Capture the cell that displays the provided text and extract its (X, Y) central coordinate. 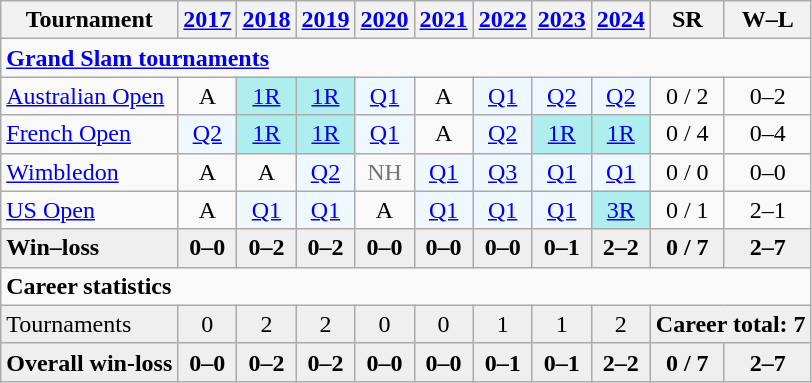
W–L (768, 20)
Grand Slam tournaments (406, 58)
Overall win-loss (90, 362)
Career total: 7 (730, 324)
French Open (90, 134)
Q3 (502, 172)
NH (384, 172)
2023 (562, 20)
Career statistics (406, 286)
2017 (208, 20)
0 / 0 (687, 172)
2019 (326, 20)
2–1 (768, 210)
SR (687, 20)
2018 (266, 20)
Tournament (90, 20)
0 / 1 (687, 210)
Wimbledon (90, 172)
0–4 (768, 134)
US Open (90, 210)
0 / 4 (687, 134)
Win–loss (90, 248)
2022 (502, 20)
3R (620, 210)
2021 (444, 20)
0 / 2 (687, 96)
Tournaments (90, 324)
2024 (620, 20)
2020 (384, 20)
Australian Open (90, 96)
